Pinpoint the cell where the given text exists, returning its (x, y) midpoint coordinate. 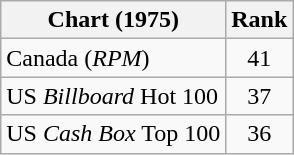
US Cash Box Top 100 (114, 134)
US Billboard Hot 100 (114, 96)
37 (260, 96)
Canada (RPM) (114, 58)
41 (260, 58)
Rank (260, 20)
36 (260, 134)
Chart (1975) (114, 20)
